From the cell containing the given text, extract its center point as (x, y) coordinate. 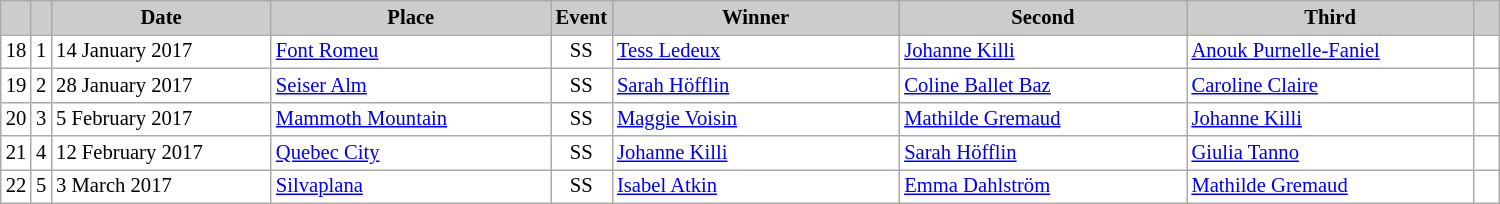
5 (41, 186)
Giulia Tanno (1330, 153)
Silvaplana (411, 186)
12 February 2017 (161, 153)
Seiser Alm (411, 85)
14 January 2017 (161, 51)
3 (41, 119)
22 (16, 186)
Emma Dahlström (1042, 186)
28 January 2017 (161, 85)
Isabel Atkin (756, 186)
Quebec City (411, 153)
Mammoth Mountain (411, 119)
20 (16, 119)
Font Romeu (411, 51)
4 (41, 153)
Tess Ledeux (756, 51)
19 (16, 85)
Event (582, 17)
3 March 2017 (161, 186)
Third (1330, 17)
5 February 2017 (161, 119)
Date (161, 17)
Maggie Voisin (756, 119)
Winner (756, 17)
21 (16, 153)
Anouk Purnelle-Faniel (1330, 51)
Caroline Claire (1330, 85)
18 (16, 51)
Second (1042, 17)
1 (41, 51)
2 (41, 85)
Place (411, 17)
Coline Ballet Baz (1042, 85)
